For the text-containing cell, return its midpoint in [X, Y] coordinate format. 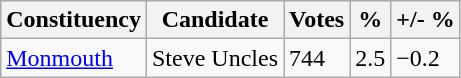
−0.2 [426, 58]
+/- % [426, 20]
Votes [317, 20]
Steve Uncles [214, 58]
2.5 [370, 58]
Candidate [214, 20]
744 [317, 58]
% [370, 20]
Monmouth [74, 58]
Constituency [74, 20]
